Output the [x, y] coordinate of the center of the cell containing the given text.  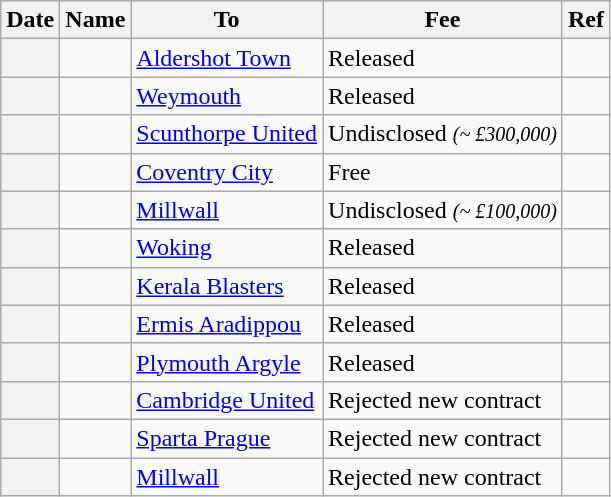
Cambridge United [227, 400]
Undisclosed (~ £300,000) [443, 134]
Aldershot Town [227, 58]
Name [96, 20]
Ermis Aradippou [227, 324]
Coventry City [227, 172]
Kerala Blasters [227, 286]
Date [30, 20]
Scunthorpe United [227, 134]
Ref [586, 20]
Woking [227, 248]
Sparta Prague [227, 438]
Free [443, 172]
Weymouth [227, 96]
Undisclosed (~ £100,000) [443, 210]
To [227, 20]
Fee [443, 20]
Plymouth Argyle [227, 362]
